Return the (X, Y) coordinate for the center point of the cell that contains the specified text.  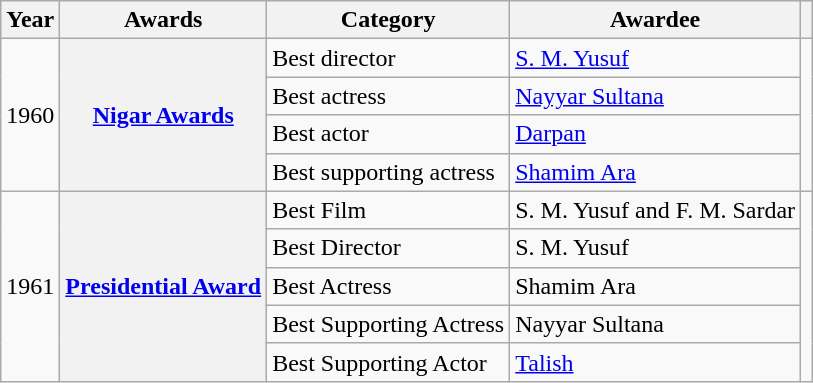
Best Supporting Actress (388, 324)
Darpan (656, 134)
Best supporting actress (388, 172)
Best Film (388, 210)
Awardee (656, 20)
Best actress (388, 96)
Best Director (388, 248)
Presidential Award (164, 286)
Best director (388, 58)
Nigar Awards (164, 115)
Category (388, 20)
Talish (656, 362)
Best Supporting Actor (388, 362)
S. M. Yusuf and F. M. Sardar (656, 210)
Year (30, 20)
1961 (30, 286)
Best Actress (388, 286)
Awards (164, 20)
Best actor (388, 134)
1960 (30, 115)
